Provide the [x, y] coordinate of the cell's center where the given text is located.  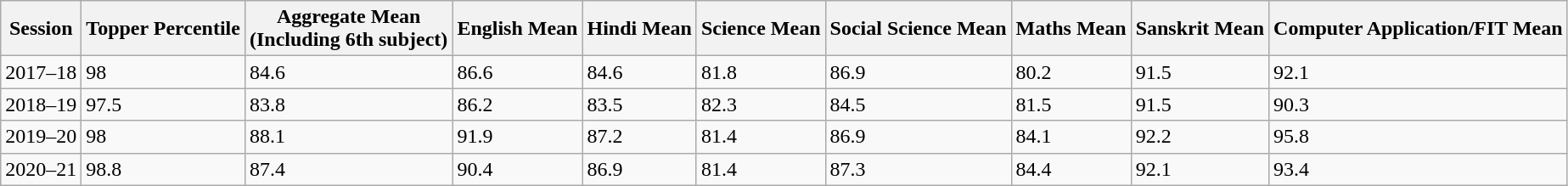
83.5 [639, 104]
Topper Percentile [163, 29]
Hindi Mean [639, 29]
Maths Mean [1071, 29]
87.2 [639, 137]
2017–18 [41, 72]
93.4 [1419, 169]
2019–20 [41, 137]
88.1 [348, 137]
90.4 [518, 169]
2018–19 [41, 104]
Session [41, 29]
82.3 [761, 104]
86.2 [518, 104]
Social Science Mean [919, 29]
97.5 [163, 104]
91.9 [518, 137]
Computer Application/FIT Mean [1419, 29]
2020–21 [41, 169]
98.8 [163, 169]
Sanskrit Mean [1200, 29]
81.5 [1071, 104]
95.8 [1419, 137]
90.3 [1419, 104]
86.6 [518, 72]
87.3 [919, 169]
84.5 [919, 104]
84.4 [1071, 169]
81.8 [761, 72]
Aggregate Mean(Including 6th subject) [348, 29]
83.8 [348, 104]
84.1 [1071, 137]
87.4 [348, 169]
80.2 [1071, 72]
92.2 [1200, 137]
Science Mean [761, 29]
English Mean [518, 29]
